Provide the [X, Y] coordinate of the cell's center where the given text is located.  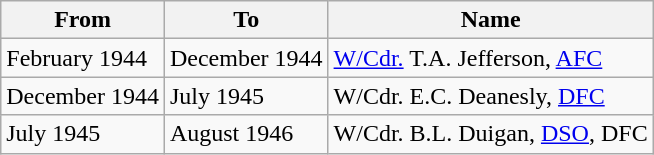
W/Cdr. B.L. Duigan, DSO, DFC [490, 134]
From [83, 20]
To [246, 20]
Name [490, 20]
W/Cdr. E.C. Deanesly, DFC [490, 96]
February 1944 [83, 58]
August 1946 [246, 134]
W/Cdr. T.A. Jefferson, AFC [490, 58]
